Pinpoint the cell where the given text exists, returning its (x, y) midpoint coordinate. 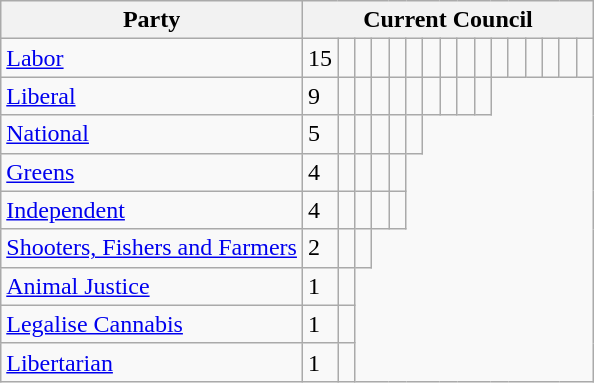
Labor (152, 58)
5 (320, 134)
National (152, 134)
Shooters, Fishers and Farmers (152, 248)
Legalise Cannabis (152, 324)
15 (320, 58)
Party (152, 20)
Greens (152, 172)
Animal Justice (152, 286)
2 (320, 248)
Libertarian (152, 362)
Liberal (152, 96)
9 (320, 96)
Independent (152, 210)
Current Council (448, 20)
